Find where the given text appears and provide that cell's center as (X, Y) coordinate. 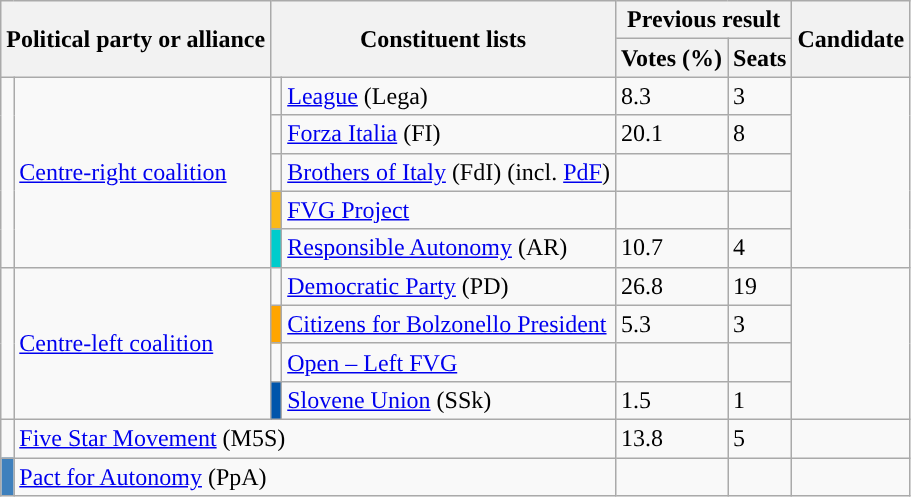
4 (760, 248)
Votes (%) (671, 58)
26.8 (671, 286)
Pact for Autonomy (PpA) (315, 477)
Centre-left coalition (142, 343)
Slovene Union (SSk) (449, 400)
Seats (760, 58)
Forza Italia (FI) (449, 134)
8.3 (671, 96)
1 (760, 400)
1.5 (671, 400)
Responsible Autonomy (AR) (449, 248)
Centre-right coalition (142, 172)
Political party or alliance (136, 39)
Democratic Party (PD) (449, 286)
Previous result (704, 20)
13.8 (671, 438)
Five Star Movement (M5S) (315, 438)
19 (760, 286)
Constituent lists (444, 39)
5 (760, 438)
FVG Project (449, 210)
5.3 (671, 324)
Brothers of Italy (FdI) (incl. PdF) (449, 172)
Citizens for Bolzonello President (449, 324)
Open – Left FVG (449, 362)
8 (760, 134)
Candidate (851, 39)
10.7 (671, 248)
League (Lega) (449, 96)
20.1 (671, 134)
